Locate the cell with the specified text and output its (x, y) center coordinate. 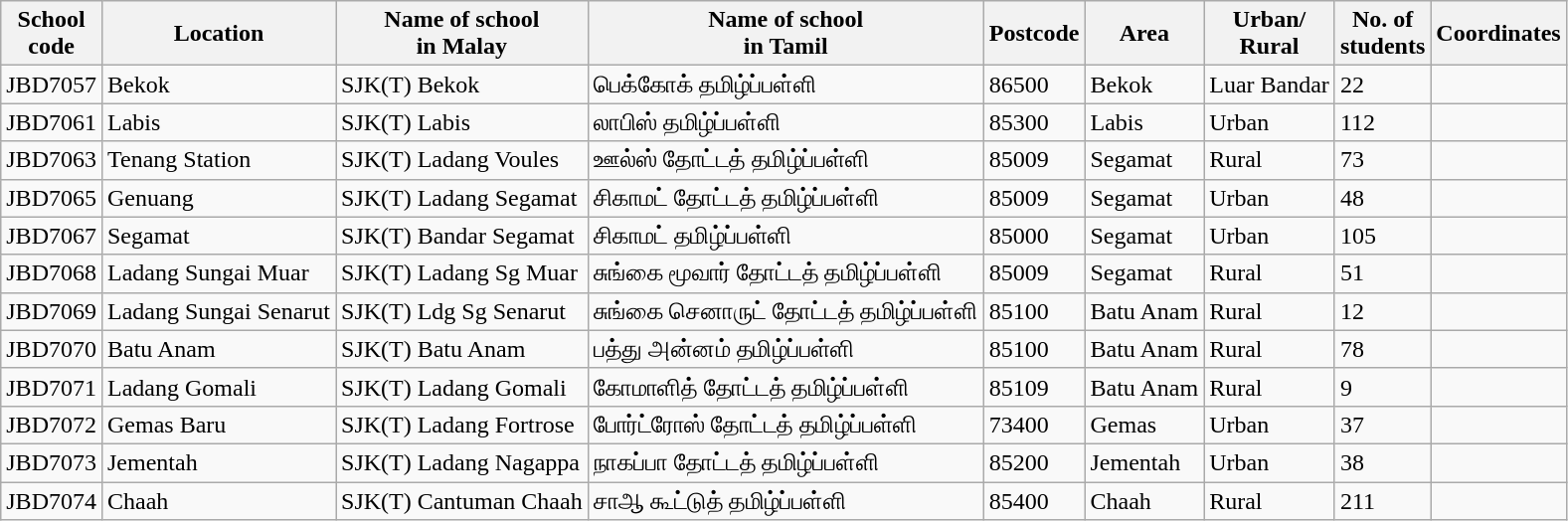
Postcode (1034, 34)
சுங்கை செனாருட் தோட்டத் தமிழ்ப்பள்ளி (785, 311)
211 (1382, 500)
Schoolcode (52, 34)
Gemas (1144, 425)
Name of schoolin Malay (462, 34)
JBD7061 (52, 122)
Tenang Station (219, 160)
SJK(T) Ladang Fortrose (462, 425)
73 (1382, 160)
9 (1382, 387)
37 (1382, 425)
நாகப்பா தோட்டத் தமிழ்ப்பள்ளி (785, 462)
SJK(T) Labis (462, 122)
SJK(T) Bekok (462, 85)
SJK(T) Ladang Nagappa (462, 462)
கோமாளித் தோட்டத் தமிழ்ப்பள்ளி (785, 387)
85000 (1034, 236)
SJK(T) Ladang Sg Muar (462, 273)
Area (1144, 34)
JBD7067 (52, 236)
பெக்கோக் தமிழ்ப்பள்ளி (785, 85)
SJK(T) Batu Anam (462, 349)
78 (1382, 349)
73400 (1034, 425)
85109 (1034, 387)
JBD7065 (52, 198)
85400 (1034, 500)
Name of schoolin Tamil (785, 34)
Genuang (219, 198)
லாபிஸ் தமிழ்ப்பள்ளி (785, 122)
Coordinates (1498, 34)
JBD7068 (52, 273)
22 (1382, 85)
SJK(T) Ladang Voules (462, 160)
சுங்கை மூவார் தோட்டத் தமிழ்ப்பள்ளி (785, 273)
51 (1382, 273)
48 (1382, 198)
85300 (1034, 122)
SJK(T) Cantuman Chaah (462, 500)
Luar Bandar (1270, 85)
பத்து அன்னம் தமிழ்ப்பள்ளி (785, 349)
Urban/Rural (1270, 34)
No. ofstudents (1382, 34)
JBD7072 (52, 425)
SJK(T) Ldg Sg Senarut (462, 311)
12 (1382, 311)
SJK(T) Bandar Segamat (462, 236)
ஊல்ஸ் தோட்டத் தமிழ்ப்பள்ளி (785, 160)
38 (1382, 462)
Ladang Sungai Senarut (219, 311)
Location (219, 34)
JBD7063 (52, 160)
SJK(T) Ladang Segamat (462, 198)
சிகாமட் தமிழ்ப்பள்ளி (785, 236)
85200 (1034, 462)
86500 (1034, 85)
JBD7073 (52, 462)
JBD7069 (52, 311)
Ladang Sungai Muar (219, 273)
JBD7070 (52, 349)
சிகாமட் தோட்டத் தமிழ்ப்பள்ளி (785, 198)
JBD7057 (52, 85)
Ladang Gomali (219, 387)
JBD7071 (52, 387)
Gemas Baru (219, 425)
105 (1382, 236)
போர்ட்ரோஸ் தோட்டத் தமிழ்ப்பள்ளி (785, 425)
SJK(T) Ladang Gomali (462, 387)
112 (1382, 122)
சாஆ கூட்டுத் தமிழ்ப்பள்ளி (785, 500)
JBD7074 (52, 500)
